For the text-containing cell, return its midpoint in [X, Y] coordinate format. 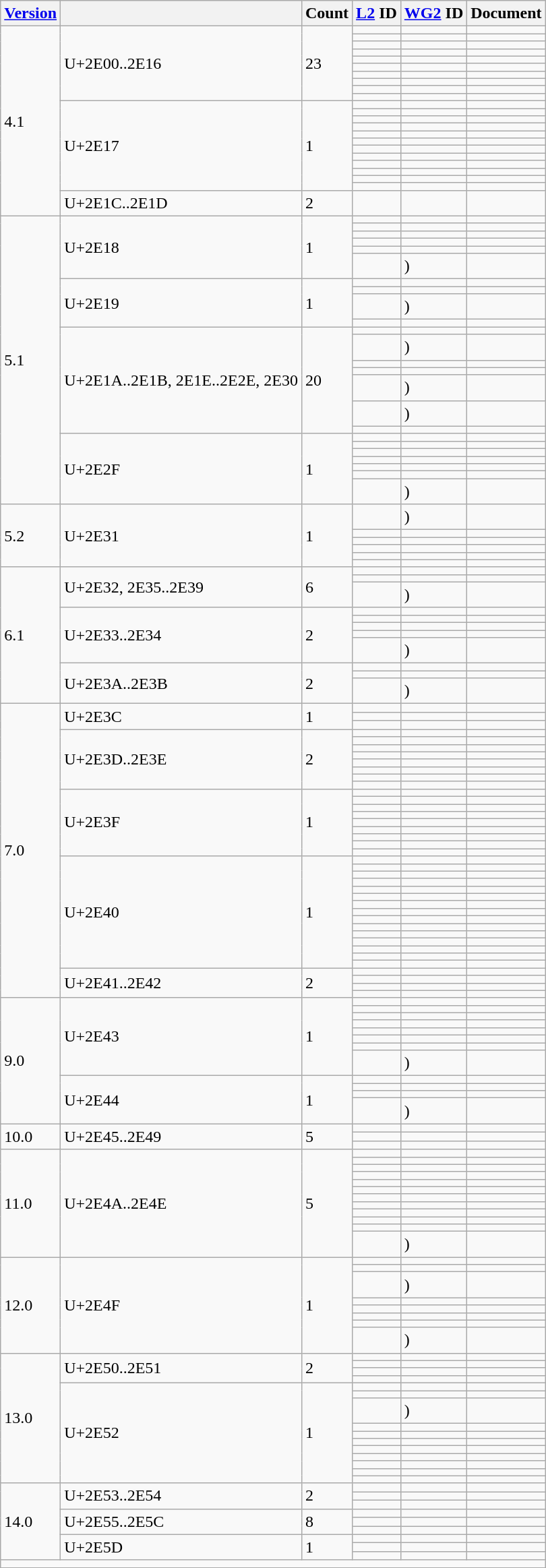
5.2 [31, 535]
Count [326, 13]
10.0 [31, 1137]
U+2E3F [181, 822]
U+2E19 [181, 303]
7.0 [31, 851]
U+2E44 [181, 1100]
14.0 [31, 1521]
6.1 [31, 635]
U+2E3A..2E3B [181, 684]
U+2E3C [181, 717]
U+2E45..2E49 [181, 1137]
8 [326, 1521]
9.0 [31, 1061]
13.0 [31, 1418]
U+2E33..2E34 [181, 635]
U+2E3D..2E3E [181, 759]
U+2E18 [181, 247]
U+2E31 [181, 535]
L2 ID [377, 13]
4.1 [31, 121]
U+2E41..2E42 [181, 983]
U+2E4A..2E4E [181, 1203]
U+2E17 [181, 146]
6 [326, 587]
5.1 [31, 360]
20 [326, 380]
U+2E32, 2E35..2E39 [181, 587]
Document [506, 13]
U+2E1A..2E1B, 2E1E..2E2E, 2E30 [181, 380]
23 [326, 63]
WG2 ID [433, 13]
U+2E53..2E54 [181, 1496]
12.0 [31, 1305]
U+2E40 [181, 912]
U+2E00..2E16 [181, 63]
U+2E52 [181, 1433]
U+2E5D [181, 1547]
U+2E50..2E51 [181, 1368]
11.0 [31, 1203]
U+2E1C..2E1D [181, 203]
U+2E2F [181, 469]
U+2E43 [181, 1037]
U+2E55..2E5C [181, 1521]
Version [31, 13]
U+2E4F [181, 1305]
